For the text-containing cell, return its midpoint in [X, Y] coordinate format. 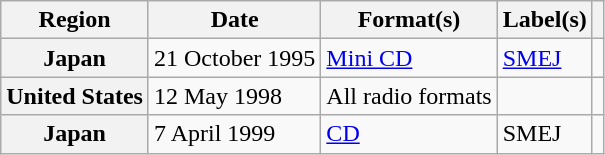
Label(s) [544, 20]
United States [75, 96]
Date [234, 20]
21 October 1995 [234, 58]
7 April 1999 [234, 134]
Region [75, 20]
CD [409, 134]
12 May 1998 [234, 96]
Format(s) [409, 20]
Mini CD [409, 58]
All radio formats [409, 96]
